Scan for the cell matching the given text and deliver its (x, y) coordinate at center. 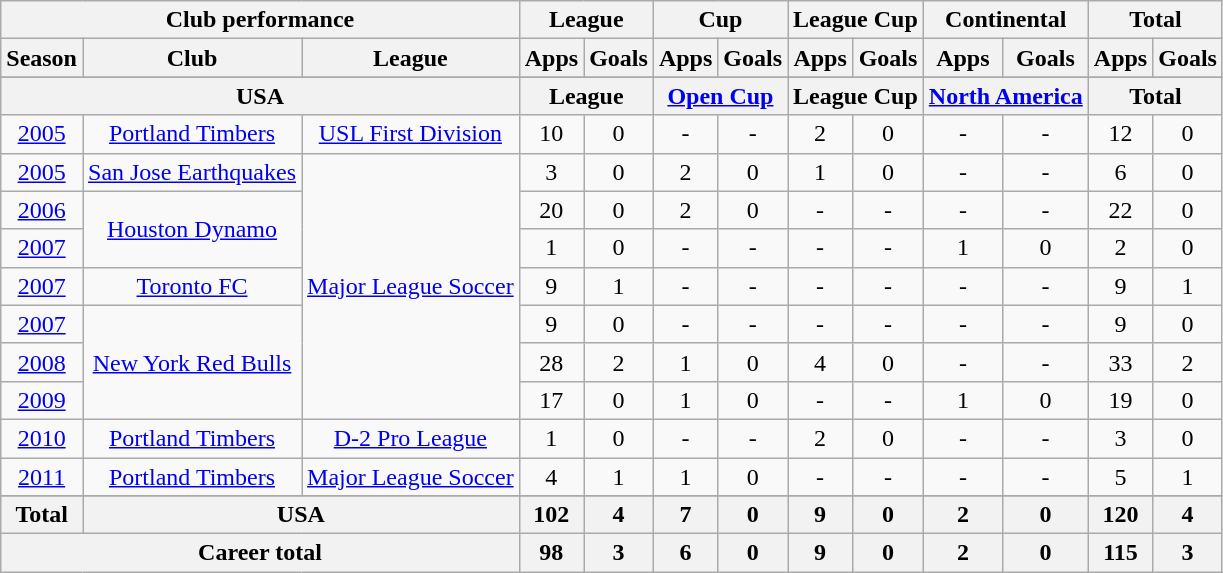
USL First Division (411, 134)
2009 (42, 400)
115 (1120, 553)
North America (1006, 96)
Season (42, 58)
120 (1120, 515)
33 (1120, 362)
2006 (42, 210)
Cup (720, 20)
19 (1120, 400)
Open Cup (720, 96)
17 (551, 400)
Houston Dynamo (192, 229)
22 (1120, 210)
Career total (260, 553)
2008 (42, 362)
28 (551, 362)
7 (685, 515)
Club (192, 58)
2011 (42, 477)
San Jose Earthquakes (192, 172)
12 (1120, 134)
Toronto FC (192, 286)
10 (551, 134)
98 (551, 553)
2010 (42, 438)
20 (551, 210)
New York Red Bulls (192, 362)
D-2 Pro League (411, 438)
102 (551, 515)
Club performance (260, 20)
5 (1120, 477)
Continental (1006, 20)
